Scan for the cell matching the given text and deliver its [x, y] coordinate at center. 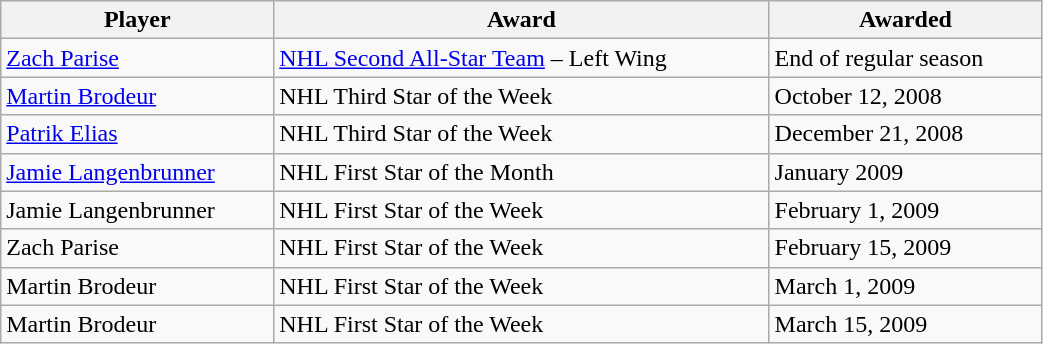
NHL Second All-Star Team – Left Wing [522, 58]
March 15, 2009 [906, 324]
Award [522, 20]
Awarded [906, 20]
NHL First Star of the Month [522, 172]
Player [138, 20]
October 12, 2008 [906, 96]
January 2009 [906, 172]
February 15, 2009 [906, 248]
February 1, 2009 [906, 210]
Patrik Elias [138, 134]
End of regular season [906, 58]
March 1, 2009 [906, 286]
December 21, 2008 [906, 134]
